Locate the cell with the specified text and output its [X, Y] center coordinate. 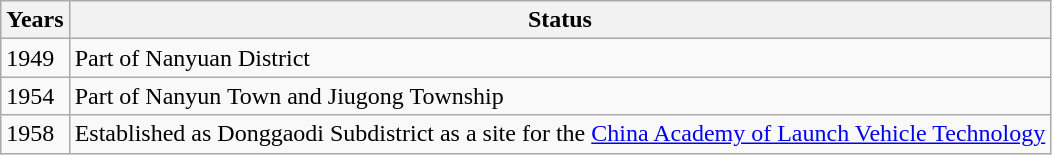
1954 [35, 96]
1949 [35, 58]
Years [35, 20]
1958 [35, 134]
Established as Donggaodi Subdistrict as a site for the China Academy of Launch Vehicle Technology [560, 134]
Status [560, 20]
Part of Nanyuan District [560, 58]
Part of Nanyun Town and Jiugong Township [560, 96]
